Search for the cell housing the specified text and yield its (X, Y) center coordinate. 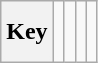
Key (27, 32)
